From the cell containing the given text, extract its center point as [x, y] coordinate. 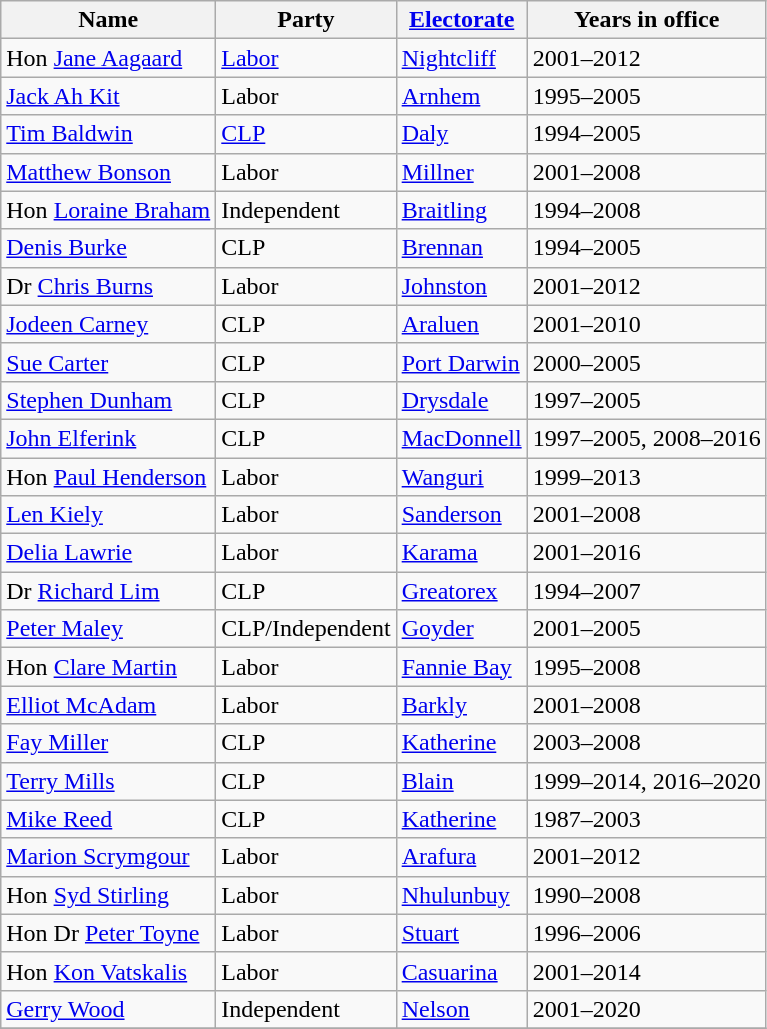
Len Kiely [108, 515]
1995–2005 [646, 96]
Daly [462, 134]
1994–2008 [646, 210]
John Elferink [108, 438]
Johnston [462, 286]
Stephen Dunham [108, 400]
2003–2008 [646, 743]
1994–2007 [646, 591]
1996–2006 [646, 933]
Braitling [462, 210]
Fay Miller [108, 743]
Brennan [462, 248]
2001–2020 [646, 1009]
Gerry Wood [108, 1009]
Drysdale [462, 400]
Hon Dr Peter Toyne [108, 933]
Wanguri [462, 477]
2001–2010 [646, 324]
Blain [462, 781]
Terry Mills [108, 781]
1987–2003 [646, 819]
1999–2014, 2016–2020 [646, 781]
Party [306, 20]
Matthew Bonson [108, 172]
Elliot McAdam [108, 705]
Greatorex [462, 591]
Barkly [462, 705]
Arnhem [462, 96]
Millner [462, 172]
Name [108, 20]
Dr Richard Lim [108, 591]
2000–2005 [646, 362]
Denis Burke [108, 248]
Sanderson [462, 515]
Casuarina [462, 971]
Arafura [462, 857]
1990–2008 [646, 895]
Hon Paul Henderson [108, 477]
2001–2016 [646, 553]
1999–2013 [646, 477]
Sue Carter [108, 362]
Stuart [462, 933]
Peter Maley [108, 629]
Hon Kon Vatskalis [108, 971]
Karama [462, 553]
Hon Jane Aagaard [108, 58]
1997–2005, 2008–2016 [646, 438]
2001–2014 [646, 971]
Goyder [462, 629]
Years in office [646, 20]
Marion Scrymgour [108, 857]
Jack Ah Kit [108, 96]
1997–2005 [646, 400]
MacDonnell [462, 438]
Nhulunbuy [462, 895]
2001–2005 [646, 629]
Electorate [462, 20]
Fannie Bay [462, 667]
Hon Loraine Braham [108, 210]
Nightcliff [462, 58]
Hon Syd Stirling [108, 895]
Dr Chris Burns [108, 286]
CLP/Independent [306, 629]
Nelson [462, 1009]
Hon Clare Martin [108, 667]
Tim Baldwin [108, 134]
Jodeen Carney [108, 324]
Mike Reed [108, 819]
Port Darwin [462, 362]
Araluen [462, 324]
1995–2008 [646, 667]
Delia Lawrie [108, 553]
